For the text-containing cell, return its midpoint in (X, Y) coordinate format. 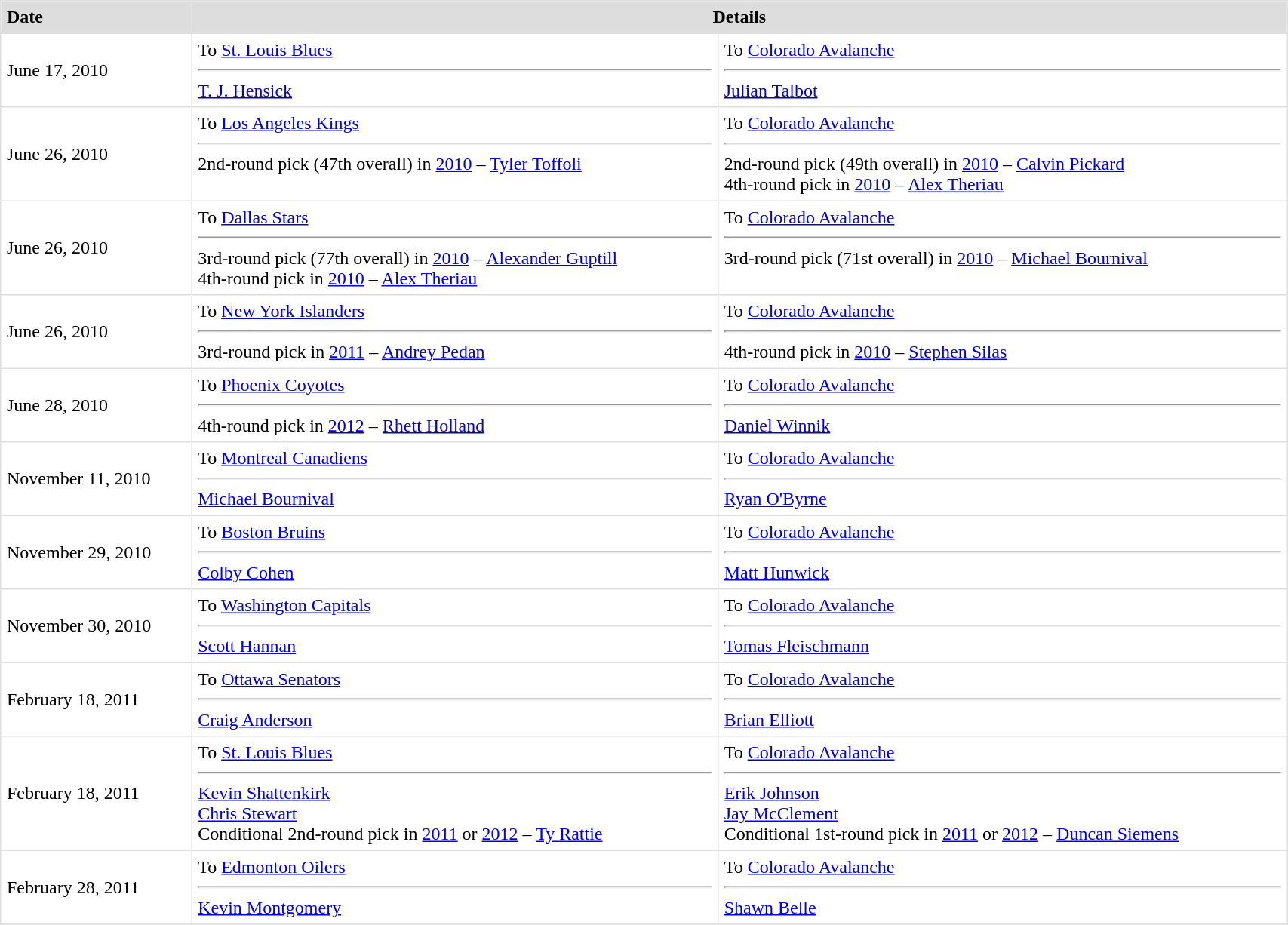
June 28, 2010 (97, 405)
To Phoenix Coyotes4th-round pick in 2012 – Rhett Holland (455, 405)
Details (739, 17)
To Boston BruinsColby Cohen (455, 552)
To Colorado AvalancheJulian Talbot (1002, 70)
To Colorado AvalancheDaniel Winnik (1002, 405)
To Los Angeles Kings2nd-round pick (47th overall) in 2010 – Tyler Toffoli (455, 154)
To Colorado AvalancheRyan O'Byrne (1002, 479)
To Colorado AvalancheMatt Hunwick (1002, 552)
November 29, 2010 (97, 552)
To Colorado AvalancheShawn Belle (1002, 887)
Date (97, 17)
To Montreal CanadiensMichael Bournival (455, 479)
To Colorado Avalanche3rd-round pick (71st overall) in 2010 – Michael Bournival (1002, 247)
To Colorado AvalancheBrian Elliott (1002, 699)
June 17, 2010 (97, 70)
To Ottawa SenatorsCraig Anderson (455, 699)
November 30, 2010 (97, 626)
To Colorado AvalancheErik JohnsonJay McClementConditional 1st-round pick in 2011 or 2012 – Duncan Siemens (1002, 794)
To Colorado Avalanche4th-round pick in 2010 – Stephen Silas (1002, 332)
To St. Louis BluesT. J. Hensick (455, 70)
To Colorado AvalancheTomas Fleischmann (1002, 626)
To St. Louis BluesKevin ShattenkirkChris StewartConditional 2nd-round pick in 2011 or 2012 – Ty Rattie (455, 794)
To Edmonton OilersKevin Montgomery (455, 887)
To Colorado Avalanche2nd-round pick (49th overall) in 2010 – Calvin Pickard4th-round pick in 2010 – Alex Theriau (1002, 154)
To Dallas Stars3rd-round pick (77th overall) in 2010 – Alexander Guptill4th-round pick in 2010 – Alex Theriau (455, 247)
February 28, 2011 (97, 887)
To Washington CapitalsScott Hannan (455, 626)
November 11, 2010 (97, 479)
To New York Islanders3rd-round pick in 2011 – Andrey Pedan (455, 332)
